Return the [X, Y] coordinate for the center point of the cell that contains the specified text.  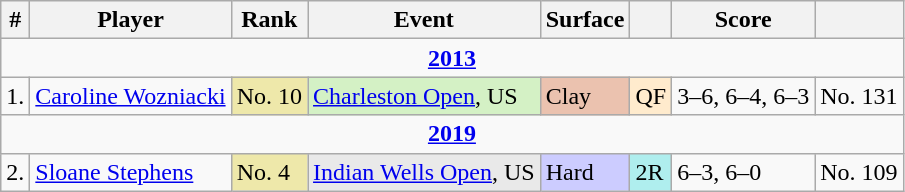
Score [744, 20]
No. 109 [859, 172]
No. 10 [269, 96]
1. [16, 96]
Caroline Wozniacki [130, 96]
Surface [585, 20]
Clay [585, 96]
Player [130, 20]
Indian Wells Open, US [424, 172]
Event [424, 20]
Sloane Stephens [130, 172]
Hard [585, 172]
2R [651, 172]
2013 [452, 58]
3–6, 6–4, 6–3 [744, 96]
QF [651, 96]
2019 [452, 134]
No. 131 [859, 96]
# [16, 20]
Rank [269, 20]
6–3, 6–0 [744, 172]
2. [16, 172]
No. 4 [269, 172]
Charleston Open, US [424, 96]
